Determine the (x, y) coordinate at the center of the cell enclosing the given text.  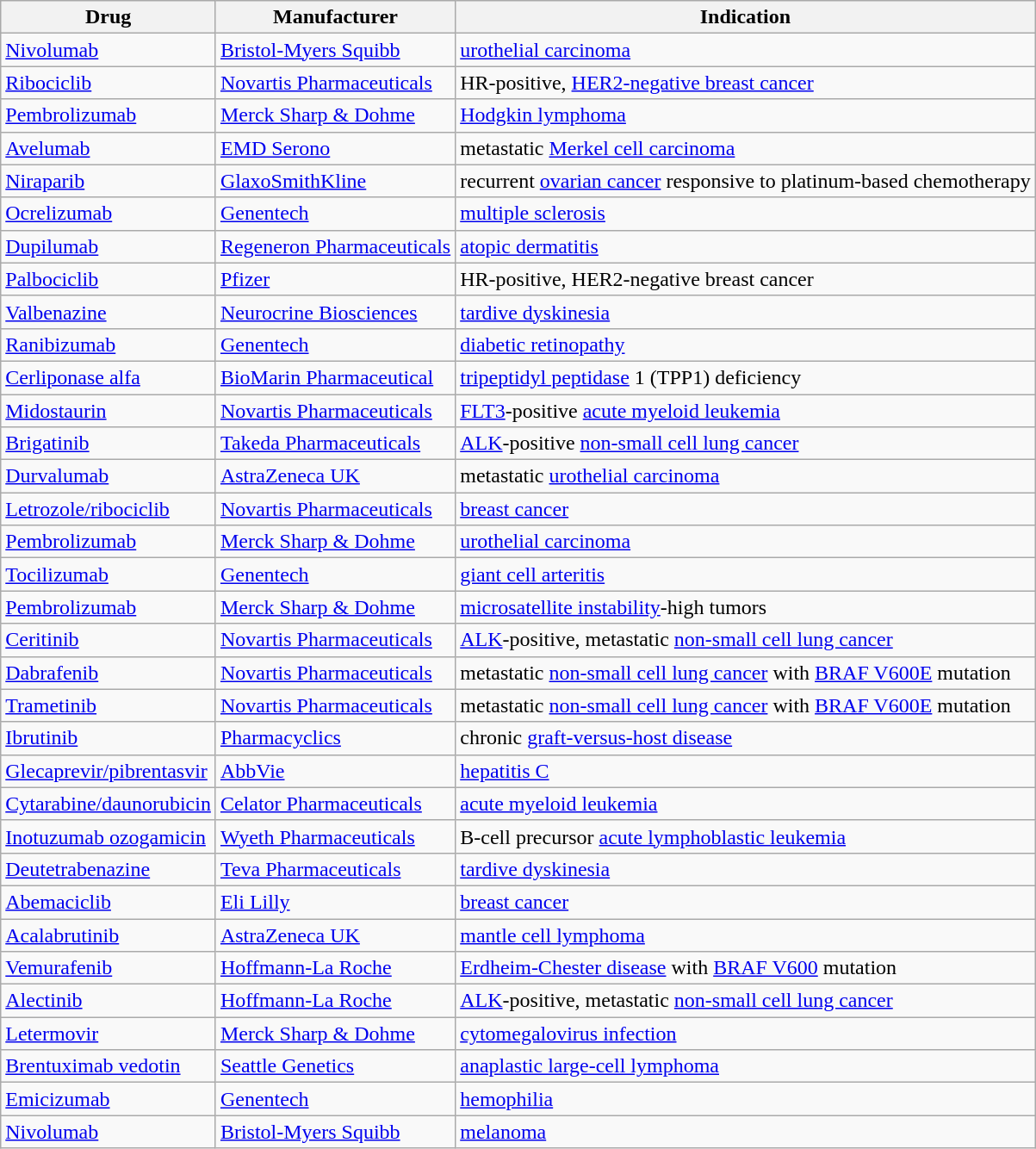
FLT3-positive acute myeloid leukemia (746, 411)
Takeda Pharmaceuticals (335, 444)
hemophilia (746, 1099)
Ribociclib (109, 83)
Palbociclib (109, 279)
Glecaprevir/pibrentasvir (109, 771)
Brigatinib (109, 444)
Inotuzumab ozogamicin (109, 836)
ALK-positive non-small cell lung cancer (746, 444)
Manufacturer (335, 17)
Brentuximab vedotin (109, 1066)
acute myeloid leukemia (746, 804)
Emicizumab (109, 1099)
BioMarin Pharmaceutical (335, 377)
Letrozole/ribociclib (109, 509)
atopic dermatitis (746, 246)
Valbenazine (109, 312)
tripeptidyl peptidase 1 (TPP1) deficiency (746, 377)
Wyeth Pharmaceuticals (335, 836)
GlaxoSmithKline (335, 181)
Durvalumab (109, 476)
Letermovir (109, 1034)
Neurocrine Biosciences (335, 312)
Ibrutinib (109, 738)
Abemaciclib (109, 902)
Avelumab (109, 148)
melanoma (746, 1132)
Ranibizumab (109, 345)
Dupilumab (109, 246)
metastatic Merkel cell carcinoma (746, 148)
hepatitis C (746, 771)
Regeneron Pharmaceuticals (335, 246)
AbbVie (335, 771)
Dabrafenib (109, 673)
giant cell arteritis (746, 574)
Indication (746, 17)
recurrent ovarian cancer responsive to platinum-based chemotherapy (746, 181)
Teva Pharmaceuticals (335, 869)
Alectinib (109, 1001)
mantle cell lymphoma (746, 935)
Ceritinib (109, 640)
metastatic urothelial carcinoma (746, 476)
Pharmacyclics (335, 738)
Celator Pharmaceuticals (335, 804)
Eli Lilly (335, 902)
B-cell precursor acute lymphoblastic leukemia (746, 836)
Vemurafenib (109, 968)
chronic graft-versus-host disease (746, 738)
cytomegalovirus infection (746, 1034)
Cytarabine/daunorubicin (109, 804)
Ocrelizumab (109, 214)
EMD Serono (335, 148)
anaplastic large-cell lymphoma (746, 1066)
Cerliponase alfa (109, 377)
Tocilizumab (109, 574)
Hodgkin lymphoma (746, 115)
Midostaurin (109, 411)
Seattle Genetics (335, 1066)
multiple sclerosis (746, 214)
Trametinib (109, 705)
Niraparib (109, 181)
Pfizer (335, 279)
Deutetrabenazine (109, 869)
Acalabrutinib (109, 935)
microsatellite instability-high tumors (746, 607)
Drug (109, 17)
Erdheim-Chester disease with BRAF V600 mutation (746, 968)
diabetic retinopathy (746, 345)
